Find where the given text appears and provide that cell's center as (X, Y) coordinate. 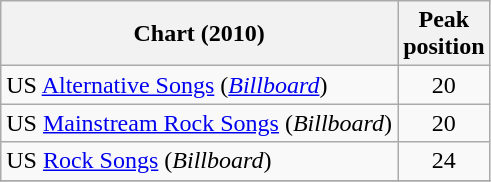
US Alternative Songs (Billboard) (200, 85)
Peakposition (444, 34)
US Rock Songs (Billboard) (200, 161)
Chart (2010) (200, 34)
US Mainstream Rock Songs (Billboard) (200, 123)
24 (444, 161)
